Capture the cell that displays the provided text and extract its (X, Y) central coordinate. 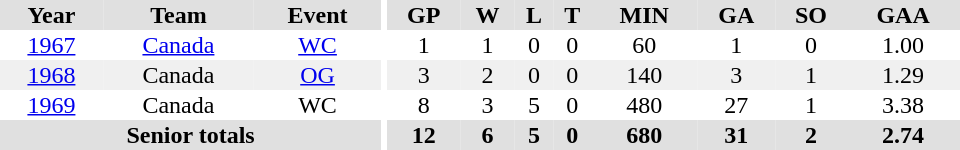
3.38 (903, 105)
Senior totals (190, 135)
Team (178, 15)
6 (487, 135)
MIN (644, 15)
2.74 (903, 135)
Event (318, 15)
480 (644, 105)
12 (424, 135)
OG (318, 75)
L (534, 15)
1.00 (903, 45)
Year (52, 15)
1969 (52, 105)
SO (812, 15)
1967 (52, 45)
31 (736, 135)
1968 (52, 75)
W (487, 15)
8 (424, 105)
680 (644, 135)
GP (424, 15)
27 (736, 105)
GA (736, 15)
1.29 (903, 75)
140 (644, 75)
GAA (903, 15)
60 (644, 45)
T (572, 15)
